Locate the cell with the specified text and output its (x, y) center coordinate. 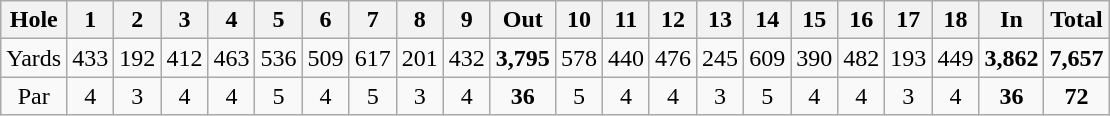
Total (1076, 20)
3,862 (1012, 58)
2 (138, 20)
6 (326, 20)
449 (956, 58)
17 (908, 20)
15 (814, 20)
482 (862, 58)
192 (138, 58)
390 (814, 58)
3,795 (522, 58)
432 (466, 58)
201 (420, 58)
16 (862, 20)
72 (1076, 96)
463 (232, 58)
Out (522, 20)
Yards (34, 58)
509 (326, 58)
Hole (34, 20)
Par (34, 96)
476 (672, 58)
12 (672, 20)
8 (420, 20)
9 (466, 20)
617 (372, 58)
7,657 (1076, 58)
7 (372, 20)
536 (278, 58)
18 (956, 20)
245 (720, 58)
412 (184, 58)
1 (90, 20)
193 (908, 58)
578 (578, 58)
14 (768, 20)
10 (578, 20)
433 (90, 58)
440 (626, 58)
609 (768, 58)
13 (720, 20)
In (1012, 20)
11 (626, 20)
